Extract the [x, y] coordinate from the center of the cell holding the provided text.  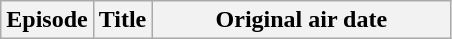
Original air date [302, 20]
Title [122, 20]
Episode [47, 20]
